Provide the (x, y) coordinate of the cell's center where the given text is located.  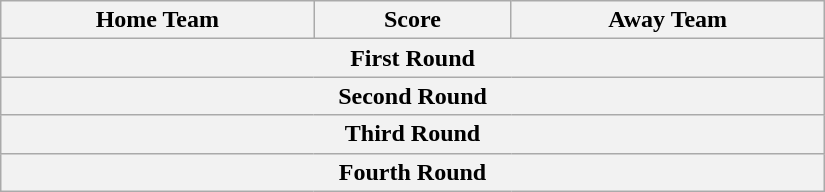
Score (412, 20)
First Round (413, 58)
Fourth Round (413, 172)
Away Team (668, 20)
Second Round (413, 96)
Home Team (158, 20)
Third Round (413, 134)
